Capture the cell that displays the provided text and extract its [X, Y] central coordinate. 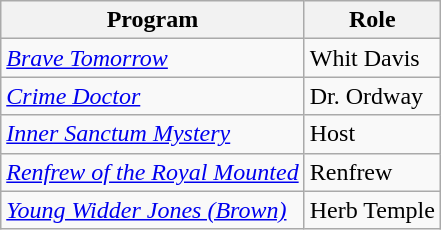
Renfrew [372, 172]
Herb Temple [372, 210]
Role [372, 20]
Brave Tomorrow [152, 58]
Young Widder Jones (Brown) [152, 210]
Crime Doctor [152, 96]
Dr. Ordway [372, 96]
Renfrew of the Royal Mounted [152, 172]
Whit Davis [372, 58]
Program [152, 20]
Host [372, 134]
Inner Sanctum Mystery [152, 134]
